Scan for the cell matching the given text and deliver its [X, Y] coordinate at center. 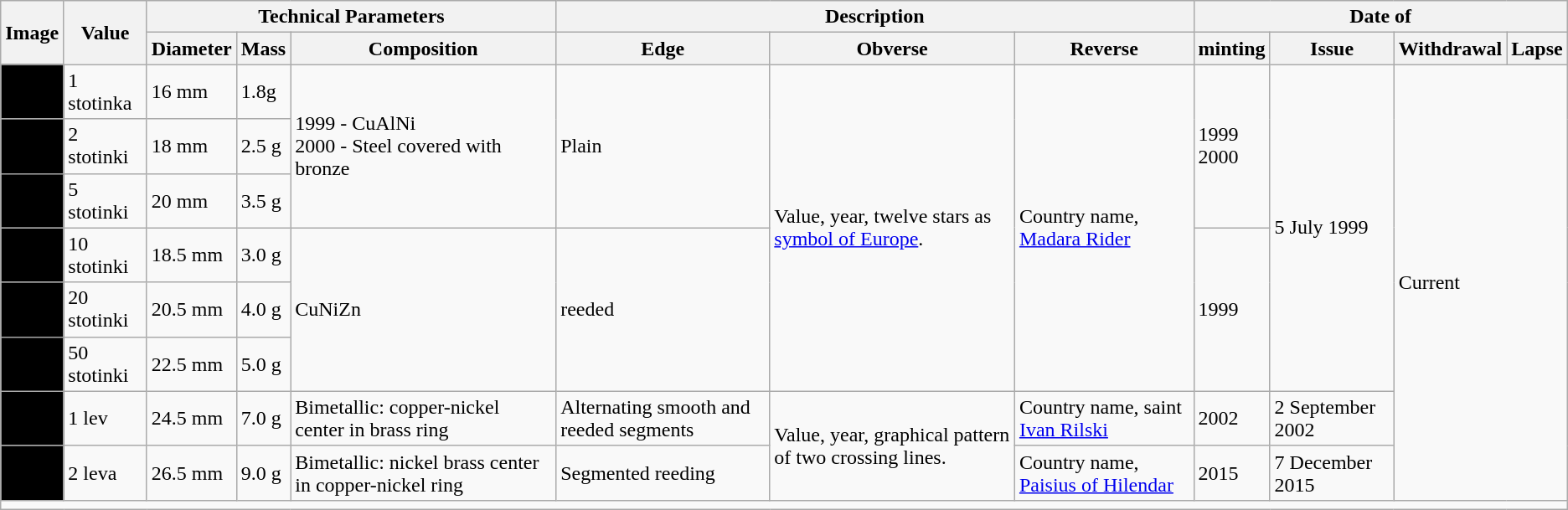
20 mm [191, 201]
Value, year, graphical pattern of two crossing lines. [893, 446]
10 stotinki [106, 255]
24.5 mm [191, 419]
5.0 g [263, 363]
1.8g [263, 92]
2.5 g [263, 146]
1999 - CuAlNi2000 - Steel covered with bronze [424, 146]
Reverse [1104, 49]
19992000 [1231, 146]
20.5 mm [191, 310]
Current [1481, 282]
Bimetallic: nickel brass center in copper-nickel ring [424, 472]
Composition [424, 49]
Plain [663, 146]
1999 [1231, 310]
3.5 g [263, 201]
2 stotinki [106, 146]
Mass [263, 49]
16 mm [191, 92]
CuNiZn [424, 310]
Value [106, 33]
Segmented reeding [663, 472]
20 stotinki [106, 310]
Value, year, twelve stars as symbol of Europe. [893, 228]
9.0 g [263, 472]
Obverse [893, 49]
7 December 2015 [1332, 472]
Technical Parameters [351, 17]
22.5 mm [191, 363]
Withdrawal [1451, 49]
5 stotinki [106, 201]
50 stotinki [106, 363]
3.0 g [263, 255]
reeded [663, 310]
7.0 g [263, 419]
26.5 mm [191, 472]
Description [874, 17]
Bimetallic: copper-nickel center in brass ring [424, 419]
5 July 1999 [1332, 228]
Edge [663, 49]
2015 [1231, 472]
Country name, saint Ivan Rilski [1104, 419]
2002 [1231, 419]
minting [1231, 49]
4.0 g [263, 310]
Date of [1380, 17]
Issue [1332, 49]
Alternating smooth and reeded segments [663, 419]
Country name, Madara Rider [1104, 228]
2 leva [106, 472]
1 lev [106, 419]
18.5 mm [191, 255]
Image [32, 33]
Lapse [1537, 49]
1 stotinka [106, 92]
2 September 2002 [1332, 419]
Diameter [191, 49]
18 mm [191, 146]
Country name, Paisius of Hilendar [1104, 472]
